Search for the cell housing the specified text and yield its [x, y] center coordinate. 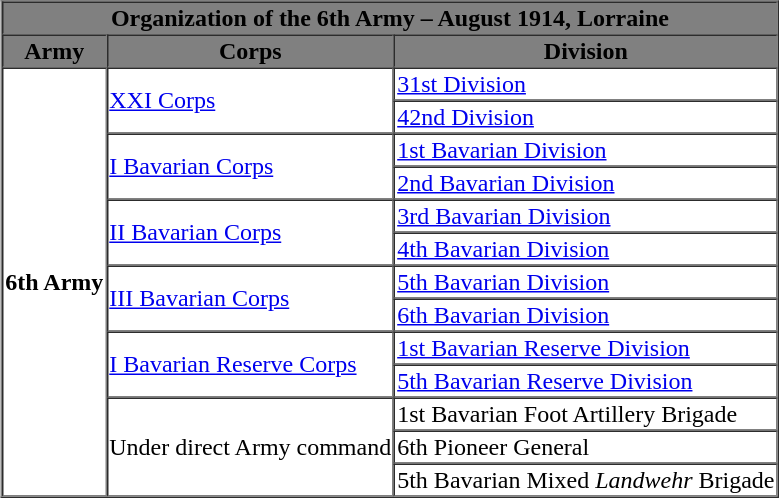
1st Bavarian Reserve Division [586, 348]
5th Bavarian Division [586, 282]
6th Army [54, 282]
5th Bavarian Mixed Landwehr Brigade [586, 480]
Under direct Army command [250, 448]
42nd Division [586, 116]
3rd Bavarian Division [586, 216]
I Bavarian Reserve Corps [250, 365]
III Bavarian Corps [250, 299]
Army [54, 50]
2nd Bavarian Division [586, 182]
5th Bavarian Reserve Division [586, 380]
Division [586, 50]
XXI Corps [250, 101]
II Bavarian Corps [250, 233]
Organization of the 6th Army – August 1914, Lorraine [390, 18]
4th Bavarian Division [586, 248]
6th Bavarian Division [586, 314]
31st Division [586, 84]
Corps [250, 50]
I Bavarian Corps [250, 167]
6th Pioneer General [586, 446]
1st Bavarian Division [586, 150]
1st Bavarian Foot Artillery Brigade [586, 414]
